Locate the cell with the specified text and output its [x, y] center coordinate. 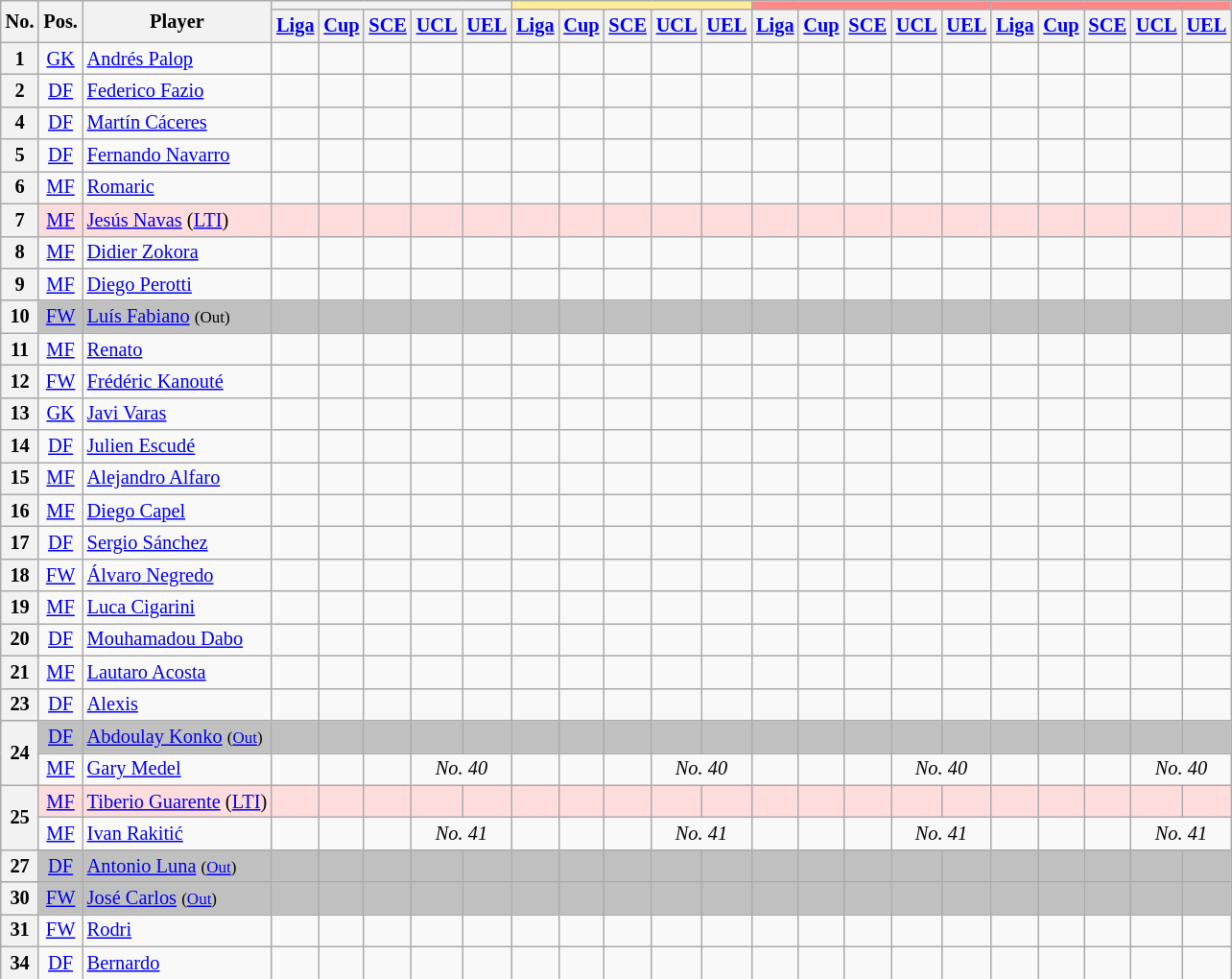
Rodri [177, 930]
Luca Cigarini [177, 608]
18 [20, 575]
30 [20, 898]
11 [20, 349]
Abdoulay Konko (Out) [177, 736]
25 [20, 818]
Bernardo [177, 963]
9 [20, 284]
No. [20, 21]
4 [20, 123]
Jesús Navas (LTI) [177, 220]
21 [20, 672]
Alexis [177, 704]
Didier Zokora [177, 252]
Frédéric Kanouté [177, 381]
24 [20, 752]
19 [20, 608]
Andrés Palop [177, 59]
Alejandro Alfaro [177, 478]
Javi Varas [177, 414]
Diego Capel [177, 511]
Álvaro Negredo [177, 575]
Sergio Sánchez [177, 542]
Tiberio Guarente (LTI) [177, 801]
6 [20, 187]
23 [20, 704]
Ivan Rakitić [177, 833]
2 [20, 90]
13 [20, 414]
16 [20, 511]
Player [177, 21]
31 [20, 930]
Renato [177, 349]
Lautaro Acosta [177, 672]
10 [20, 317]
Gary Medel [177, 769]
20 [20, 639]
Julien Escudé [177, 446]
Diego Perotti [177, 284]
Luís Fabiano (Out) [177, 317]
12 [20, 381]
17 [20, 542]
34 [20, 963]
1 [20, 59]
Federico Fazio [177, 90]
Mouhamadou Dabo [177, 639]
7 [20, 220]
Pos. [59, 21]
27 [20, 866]
8 [20, 252]
15 [20, 478]
Martín Cáceres [177, 123]
5 [20, 155]
14 [20, 446]
Antonio Luna (Out) [177, 866]
José Carlos (Out) [177, 898]
Fernando Navarro [177, 155]
Romaric [177, 187]
